Pinpoint the cell where the given text exists, returning its [x, y] midpoint coordinate. 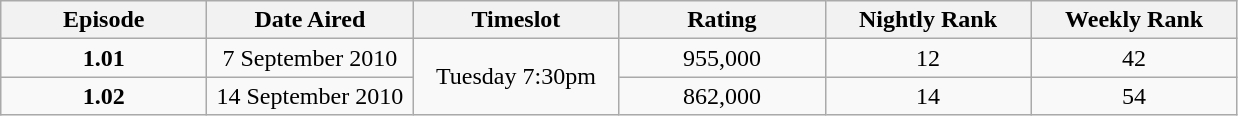
1.01 [104, 58]
Timeslot [516, 20]
1.02 [104, 96]
Rating [722, 20]
Date Aired [310, 20]
12 [928, 58]
862,000 [722, 96]
14 [928, 96]
14 September 2010 [310, 96]
42 [1134, 58]
955,000 [722, 58]
Weekly Rank [1134, 20]
Tuesday 7:30pm [516, 77]
7 September 2010 [310, 58]
54 [1134, 96]
Episode [104, 20]
Nightly Rank [928, 20]
